Provide the [X, Y] coordinate of the cell's center where the given text is located.  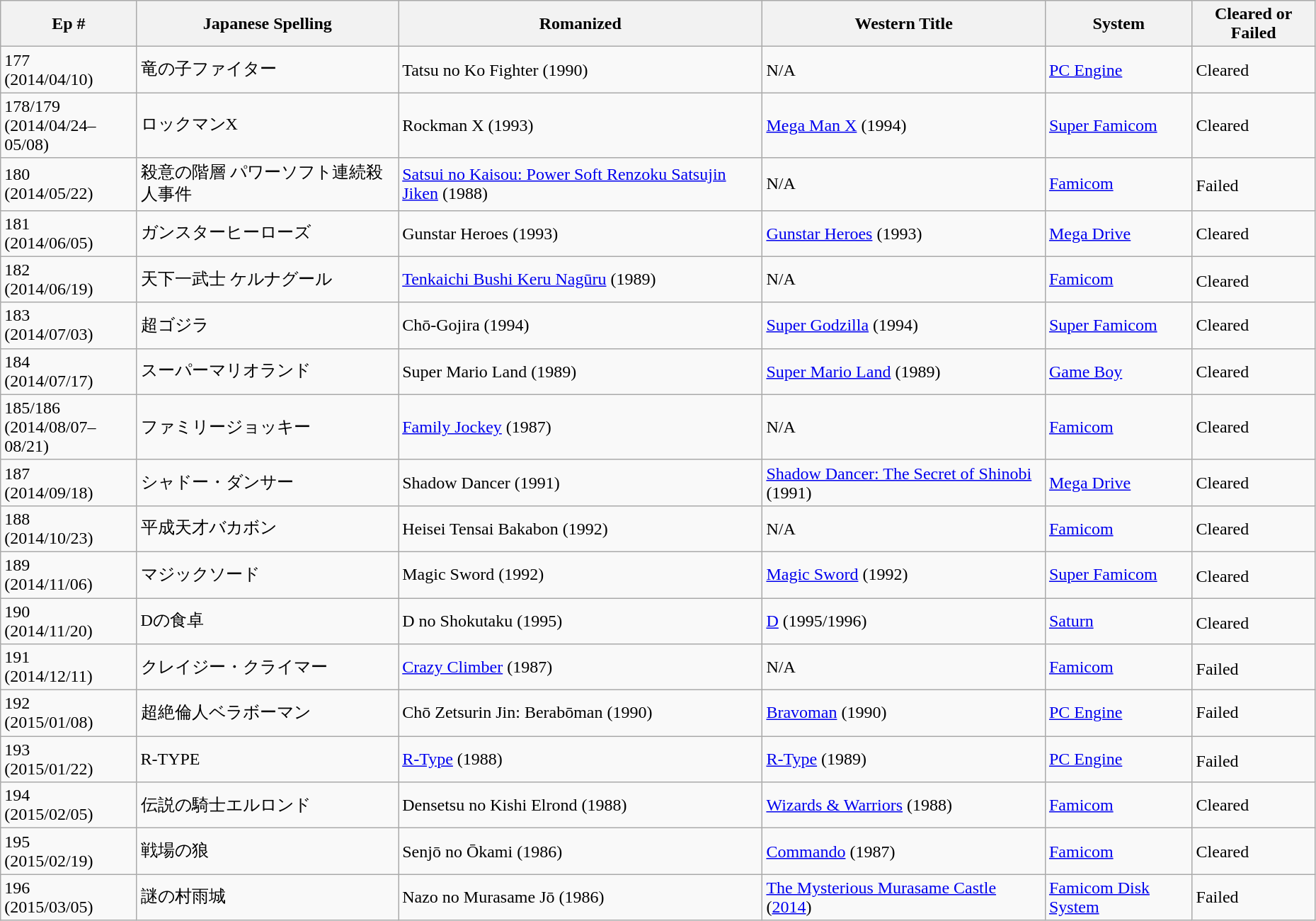
181(2014/06/05) [69, 234]
Dの食卓 [268, 620]
The Mysterious Murasame Castle (2014) [904, 898]
193(2015/01/22) [69, 759]
スーパーマリオランド [268, 371]
194(2015/02/05) [69, 806]
190(2014/11/20) [69, 620]
196(2015/03/05) [69, 898]
竜の子ファイター [268, 69]
Tenkaichi Bushi Keru Nagūru (1989) [580, 279]
Japanese Spelling [268, 24]
Chō Zetsurin Jin: Berabōman (1990) [580, 714]
R-Type (1989) [904, 759]
Nazo no Murasame Jō (1986) [580, 898]
Cleared or Failed [1253, 24]
Satsui no Kaisou: Power Soft Renzoku Satsujin Jiken (1988) [580, 184]
System [1118, 24]
シャドー・ダンサー [268, 483]
Densetsu no Kishi Elrond (1988) [580, 806]
D no Shokutaku (1995) [580, 620]
Shadow Dancer (1991) [580, 483]
Tatsu no Ko Fighter (1990) [580, 69]
183(2014/07/03) [69, 326]
ロックマンX [268, 125]
Wizards & Warriors (1988) [904, 806]
184(2014/07/17) [69, 371]
伝説の騎士エルロンド [268, 806]
Chō-Gojira (1994) [580, 326]
178/179(2014/04/24–05/08) [69, 125]
Commando (1987) [904, 851]
マジックソード [268, 575]
Mega Man X (1994) [904, 125]
Game Boy [1118, 371]
185/186(2014/08/07–08/21) [69, 427]
188(2014/10/23) [69, 528]
超ゴジラ [268, 326]
191(2014/12/11) [69, 667]
Saturn [1118, 620]
クレイジー・クライマー [268, 667]
Senjō no Ōkami (1986) [580, 851]
殺意の階層 パワーソフト連続殺人事件 [268, 184]
189(2014/11/06) [69, 575]
195(2015/02/19) [69, 851]
謎の村雨城 [268, 898]
180(2014/05/22) [69, 184]
Romanized [580, 24]
戦場の狼 [268, 851]
Shadow Dancer: The Secret of Shinobi (1991) [904, 483]
Famicom Disk System [1118, 898]
Crazy Climber (1987) [580, 667]
Super Godzilla (1994) [904, 326]
182(2014/06/19) [69, 279]
Ep # [69, 24]
天下一武士 ケルナグール [268, 279]
R-Type (1988) [580, 759]
ファミリージョッキー [268, 427]
187(2014/09/18) [69, 483]
超絶倫人ベラボーマン [268, 714]
192(2015/01/08) [69, 714]
ガンスターヒーローズ [268, 234]
177(2014/04/10) [69, 69]
Family Jockey (1987) [580, 427]
R-TYPE [268, 759]
Western Title [904, 24]
平成天才バカボン [268, 528]
D (1995/1996) [904, 620]
Rockman X (1993) [580, 125]
Bravoman (1990) [904, 714]
Heisei Tensai Bakabon (1992) [580, 528]
